Extract the (x, y) coordinate from the center of the cell holding the provided text.  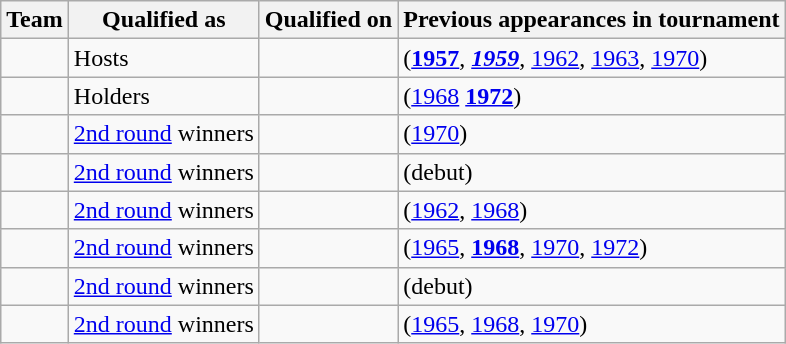
Qualified on (328, 20)
(1965, 1968, 1970) (592, 324)
(1957, 1959, 1962, 1963, 1970) (592, 58)
Hosts (164, 58)
Holders (164, 96)
(1962, 1968) (592, 210)
Qualified as (164, 20)
Previous appearances in tournament (592, 20)
Team (35, 20)
(1965, 1968, 1970, 1972) (592, 248)
(1970) (592, 134)
(1968 1972) (592, 96)
